Capture the cell that displays the provided text and extract its (x, y) central coordinate. 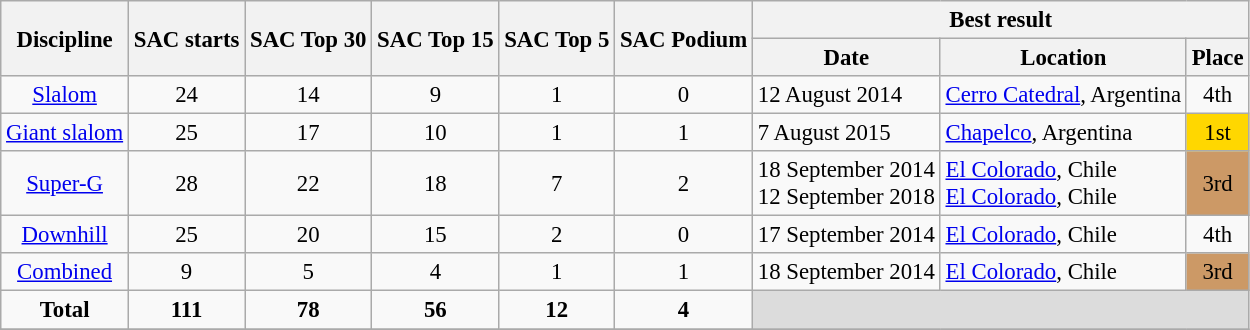
Discipline (65, 38)
14 (308, 95)
Downhill (65, 235)
Place (1217, 58)
22 (308, 184)
SAC Top 5 (557, 38)
10 (436, 133)
Total (65, 310)
SAC Top 30 (308, 38)
El Colorado, Chile El Colorado, Chile (1063, 184)
Date (846, 58)
18 September 2014 (846, 273)
111 (186, 310)
12 (557, 310)
Best result (1000, 20)
7 (557, 184)
12 August 2014 (846, 95)
5 (308, 273)
Cerro Catedral, Argentina (1063, 95)
56 (436, 310)
17 (308, 133)
Combined (65, 273)
28 (186, 184)
Giant slalom (65, 133)
Location (1063, 58)
Chapelco, Argentina (1063, 133)
15 (436, 235)
SAC Podium (684, 38)
Super-G (65, 184)
18 (436, 184)
17 September 2014 (846, 235)
18 September 2014 12 September 2018 (846, 184)
SAC starts (186, 38)
20 (308, 235)
24 (186, 95)
Slalom (65, 95)
SAC Top 15 (436, 38)
1st (1217, 133)
78 (308, 310)
7 August 2015 (846, 133)
